Capture the cell that displays the provided text and extract its [X, Y] central coordinate. 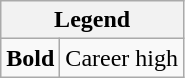
Career high [122, 58]
Bold [30, 58]
Legend [92, 20]
